Capture the cell that displays the provided text and extract its (X, Y) central coordinate. 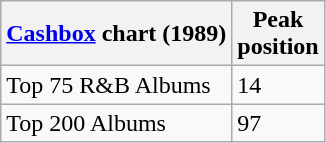
97 (278, 123)
Peakposition (278, 34)
Top 75 R&B Albums (116, 85)
Cashbox chart (1989) (116, 34)
Top 200 Albums (116, 123)
14 (278, 85)
